Scan for the cell matching the given text and deliver its [X, Y] coordinate at center. 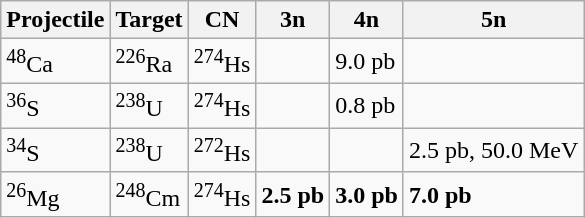
34S [56, 150]
Projectile [56, 20]
3n [293, 20]
36S [56, 106]
26Mg [56, 194]
2.5 pb [293, 194]
9.0 pb [367, 62]
7.0 pb [493, 194]
CN [222, 20]
Target [149, 20]
2.5 pb, 50.0 MeV [493, 150]
4n [367, 20]
48Ca [56, 62]
3.0 pb [367, 194]
226Ra [149, 62]
0.8 pb [367, 106]
248Cm [149, 194]
5n [493, 20]
272Hs [222, 150]
